Identify which cell holds the provided text, then report its (x, y) central coordinate. 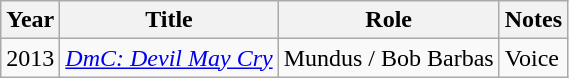
DmC: Devil May Cry (169, 58)
Year (30, 20)
Title (169, 20)
Voice (533, 58)
Mundus / Bob Barbas (388, 58)
Notes (533, 20)
2013 (30, 58)
Role (388, 20)
